Pinpoint the cell where the given text exists, returning its (x, y) midpoint coordinate. 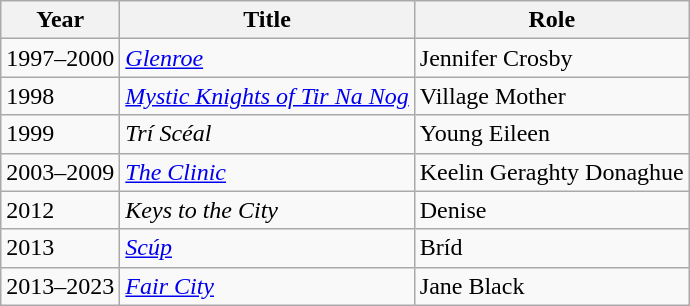
Young Eileen (552, 134)
Role (552, 20)
Keelin Geraghty Donaghue (552, 172)
Mystic Knights of Tir Na Nog (267, 96)
2012 (60, 210)
Fair City (267, 286)
Jane Black (552, 286)
2013 (60, 248)
1999 (60, 134)
Trí Scéal (267, 134)
Keys to the City (267, 210)
Scúp (267, 248)
1997–2000 (60, 58)
2003–2009 (60, 172)
Bríd (552, 248)
Title (267, 20)
Denise (552, 210)
Jennifer Crosby (552, 58)
1998 (60, 96)
Glenroe (267, 58)
2013–2023 (60, 286)
The Clinic (267, 172)
Year (60, 20)
Village Mother (552, 96)
